Detect which cell encompasses the target text, then output its [X, Y] center coordinate. 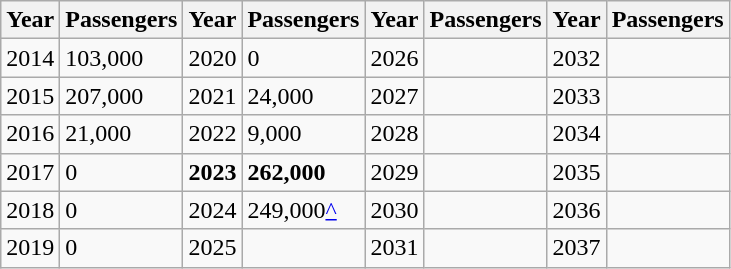
2035 [576, 172]
2020 [212, 58]
262,000 [304, 172]
2028 [394, 134]
2030 [394, 210]
2026 [394, 58]
2037 [576, 248]
24,000 [304, 96]
2025 [212, 248]
2036 [576, 210]
2021 [212, 96]
2033 [576, 96]
103,000 [122, 58]
2023 [212, 172]
249,000^ [304, 210]
9,000 [304, 134]
2031 [394, 248]
2022 [212, 134]
2034 [576, 134]
21,000 [122, 134]
2019 [30, 248]
2015 [30, 96]
2016 [30, 134]
2032 [576, 58]
2027 [394, 96]
2018 [30, 210]
2017 [30, 172]
207,000 [122, 96]
2024 [212, 210]
2014 [30, 58]
2029 [394, 172]
